Extract the [x, y] coordinate from the center of the cell holding the provided text.  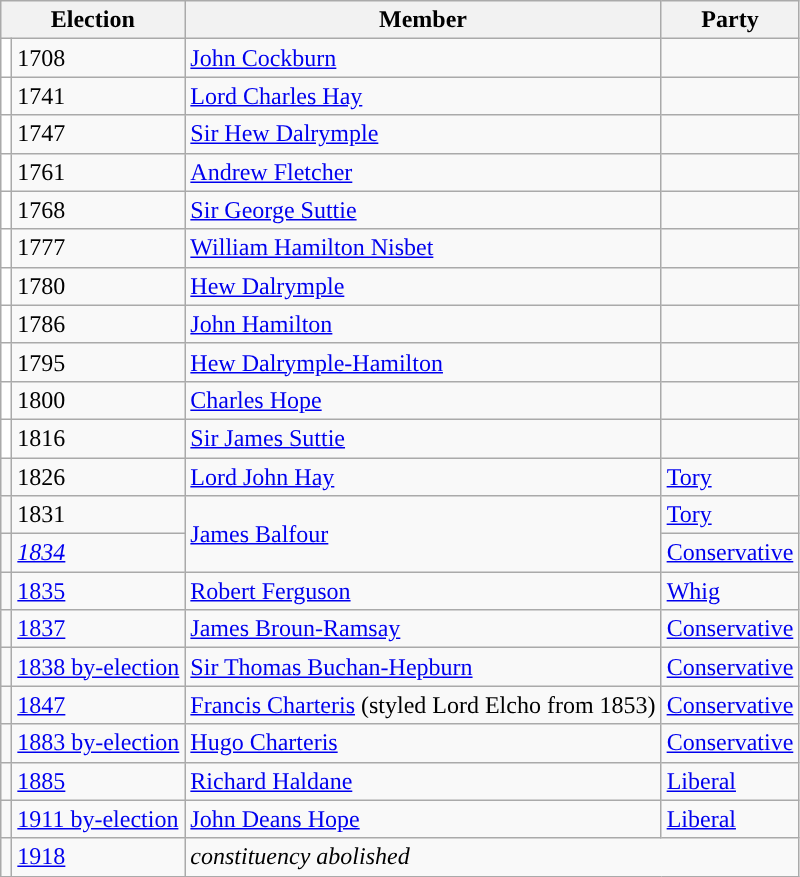
Sir James Suttie [423, 438]
Robert Ferguson [423, 591]
1911 by-election [98, 819]
1761 [98, 172]
1741 [98, 96]
Lord John Hay [423, 477]
1885 [98, 781]
1800 [98, 400]
1837 [98, 629]
1838 by-election [98, 667]
1780 [98, 286]
Sir George Suttie [423, 210]
William Hamilton Nisbet [423, 248]
1786 [98, 324]
1831 [98, 515]
1835 [98, 591]
James Broun-Ramsay [423, 629]
1777 [98, 248]
1708 [98, 58]
1768 [98, 210]
Andrew Fletcher [423, 172]
Hew Dalrymple-Hamilton [423, 362]
James Balfour [423, 534]
John Deans Hope [423, 819]
1847 [98, 705]
Hugo Charteris [423, 743]
1826 [98, 477]
John Cockburn [423, 58]
Sir Thomas Buchan-Hepburn [423, 667]
Whig [730, 591]
1918 [98, 857]
Sir Hew Dalrymple [423, 134]
Charles Hope [423, 400]
Hew Dalrymple [423, 286]
Party [730, 20]
1834 [98, 553]
Lord Charles Hay [423, 96]
1795 [98, 362]
1883 by-election [98, 743]
constituency abolished [492, 857]
John Hamilton [423, 324]
Francis Charteris (styled Lord Elcho from 1853) [423, 705]
1747 [98, 134]
Richard Haldane [423, 781]
Member [423, 20]
1816 [98, 438]
Election [93, 20]
